For the text-containing cell, return its midpoint in (x, y) coordinate format. 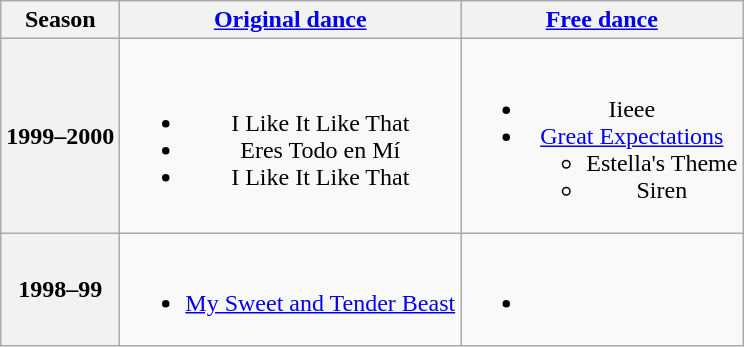
Season (60, 20)
I Like It Like ThatEres Todo en MíI Like It Like That (290, 136)
1999–2000 (60, 136)
Free dance (602, 20)
Iieee Great ExpectationsEstella's Theme Siren (602, 136)
1998–99 (60, 290)
Original dance (290, 20)
My Sweet and Tender Beast (290, 290)
